Provide the (X, Y) coordinate of the cell's center where the given text is located.  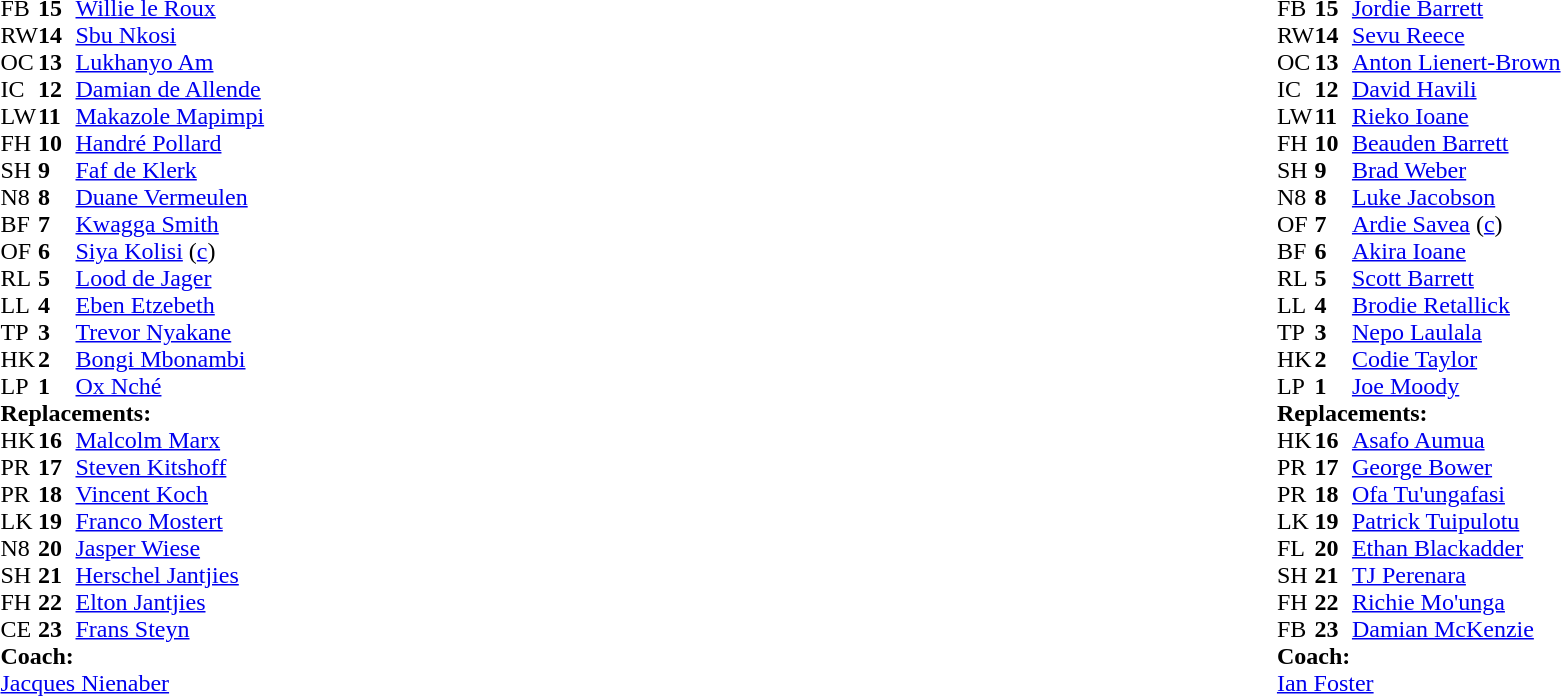
Beauden Barrett (1456, 144)
Trevor Nyakane (170, 332)
Patrick Tuipulotu (1456, 522)
Luke Jacobson (1456, 198)
Lukhanyo Am (170, 62)
Codie Taylor (1456, 360)
Brodie Retallick (1456, 306)
Eben Etzebeth (170, 306)
Ardie Savea (c) (1456, 224)
Asafo Aumua (1456, 440)
George Bower (1456, 468)
Lood de Jager (170, 278)
CE (19, 630)
Franco Mostert (170, 522)
FL (1296, 548)
Elton Jantjies (170, 602)
TJ Perenara (1456, 576)
Frans Steyn (170, 630)
Scott Barrett (1456, 278)
Ofa Tu'ungafasi (1456, 494)
FB (1296, 630)
Sevu Reece (1456, 36)
Herschel Jantjies (170, 576)
Anton Lienert-Brown (1456, 62)
David Havili (1456, 90)
Steven Kitshoff (170, 468)
Joe Moody (1456, 386)
Makazole Mapimpi (170, 116)
Bongi Mbonambi (170, 360)
Damian McKenzie (1456, 630)
Nepo Laulala (1456, 332)
Ox Nché (170, 386)
Duane Vermeulen (170, 198)
Rieko Ioane (1456, 116)
Faf de Klerk (170, 170)
Kwagga Smith (170, 224)
Akira Ioane (1456, 252)
Siya Kolisi (c) (170, 252)
Richie Mo'unga (1456, 602)
Brad Weber (1456, 170)
Ethan Blackadder (1456, 548)
Handré Pollard (170, 144)
Vincent Koch (170, 494)
Damian de Allende (170, 90)
Sbu Nkosi (170, 36)
Malcolm Marx (170, 440)
Jasper Wiese (170, 548)
